Output the (X, Y) coordinate of the center of the cell containing the given text.  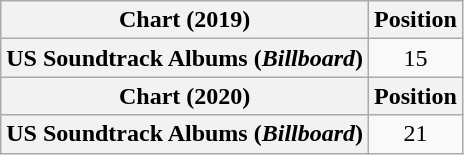
21 (416, 134)
15 (416, 58)
Chart (2020) (185, 96)
Chart (2019) (185, 20)
